Detect which cell encompasses the target text, then output its (X, Y) center coordinate. 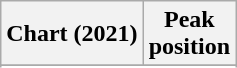
Peakposition (189, 34)
Chart (2021) (72, 34)
